Search for the cell housing the specified text and yield its (x, y) center coordinate. 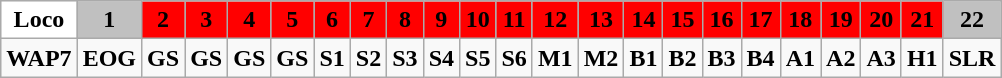
B2 (682, 58)
B4 (760, 58)
A3 (881, 58)
19 (841, 20)
M2 (601, 58)
2 (164, 20)
10 (478, 20)
S6 (514, 58)
S3 (405, 58)
21 (922, 20)
A2 (841, 58)
20 (881, 20)
A1 (800, 58)
WAP7 (39, 58)
4 (250, 20)
B3 (722, 58)
EOG (109, 58)
Loco (39, 20)
S5 (478, 58)
15 (682, 20)
18 (800, 20)
B1 (644, 58)
11 (514, 20)
16 (722, 20)
13 (601, 20)
12 (555, 20)
5 (292, 20)
6 (332, 20)
14 (644, 20)
S2 (368, 58)
22 (972, 20)
SLR (972, 58)
H1 (922, 58)
S4 (441, 58)
1 (109, 20)
17 (760, 20)
3 (206, 20)
M1 (555, 58)
9 (441, 20)
7 (368, 20)
S1 (332, 58)
8 (405, 20)
